For the text-containing cell, return its midpoint in (x, y) coordinate format. 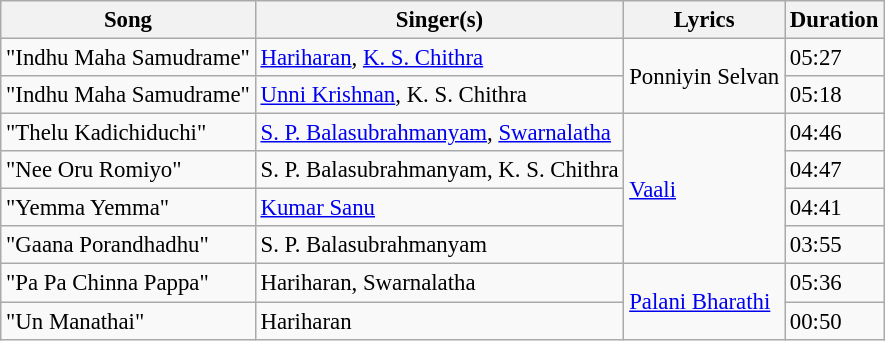
Vaali (704, 189)
S. P. Balasubrahmanyam, Swarnalatha (440, 133)
05:36 (834, 283)
04:47 (834, 170)
05:27 (834, 58)
S. P. Balasubrahmanyam (440, 245)
"Gaana Porandhadhu" (128, 245)
Lyrics (704, 20)
Duration (834, 20)
S. P. Balasubrahmanyam, K. S. Chithra (440, 170)
04:41 (834, 208)
00:50 (834, 321)
"Pa Pa Chinna Pappa" (128, 283)
Ponniyin Selvan (704, 76)
"Un Manathai" (128, 321)
Singer(s) (440, 20)
Song (128, 20)
Hariharan, Swarnalatha (440, 283)
"Nee Oru Romiyo" (128, 170)
"Thelu Kadichiduchi" (128, 133)
Hariharan (440, 321)
Hariharan, K. S. Chithra (440, 58)
"Yemma Yemma" (128, 208)
Palani Bharathi (704, 302)
03:55 (834, 245)
Unni Krishnan, K. S. Chithra (440, 95)
04:46 (834, 133)
Kumar Sanu (440, 208)
05:18 (834, 95)
